Return [x, y] of the center of cell containing provided text 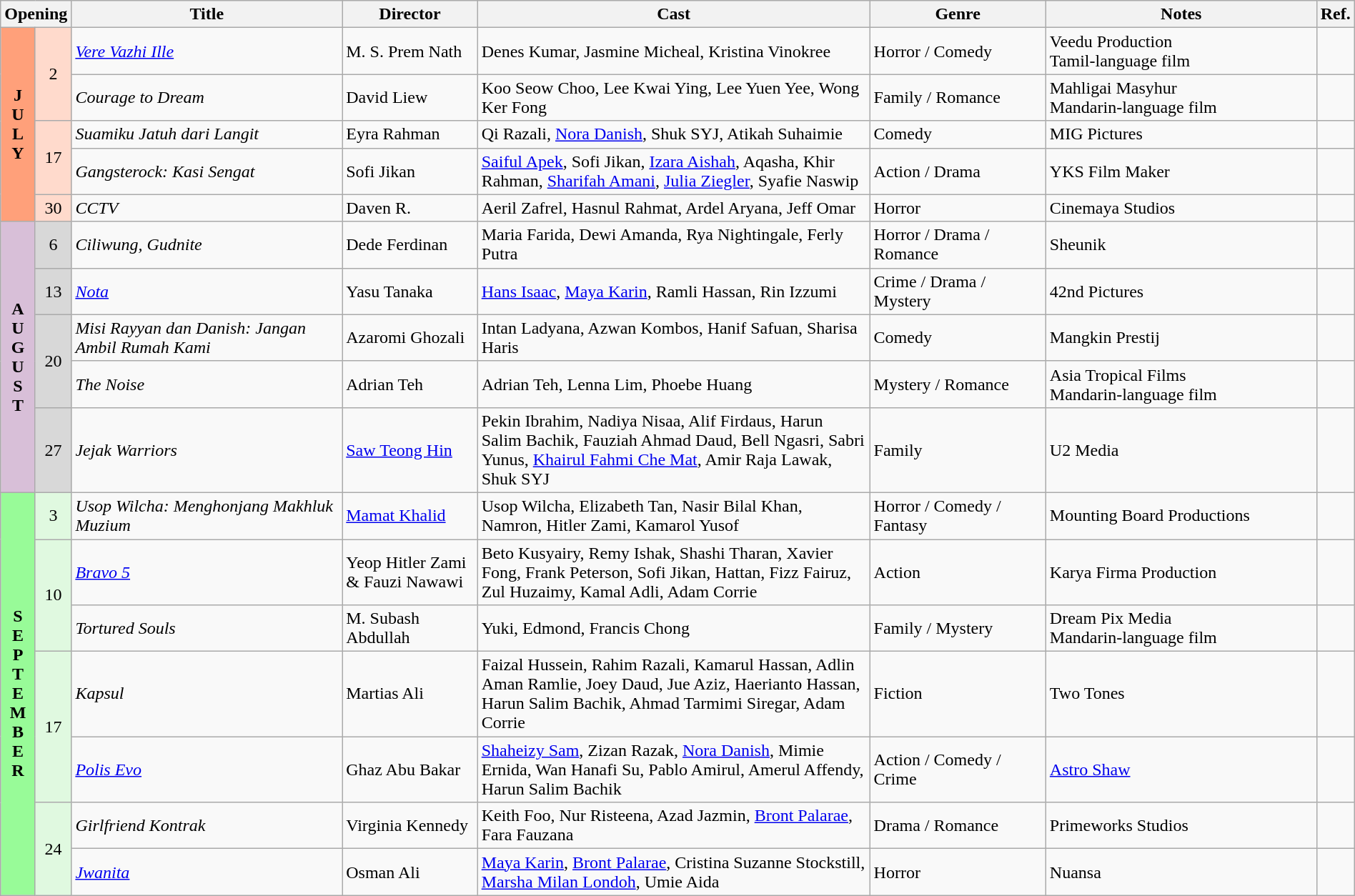
Action / Drama [958, 171]
Horror / Comedy / Fantasy [958, 516]
Kapsul [207, 695]
Cinemaya Studios [1181, 208]
Opening [36, 14]
Adrian Teh, Lenna Lim, Phoebe Huang [673, 384]
Drama / Romance [958, 826]
Horror / Drama / Romance [958, 244]
42nd Pictures [1181, 292]
AUGUST [19, 357]
Mahligai MasyhurMandarin-language film [1181, 97]
Astro Shaw [1181, 770]
Virginia Kennedy [410, 826]
Courage to Dream [207, 97]
Fiction [958, 695]
Azaromi Ghozali [410, 337]
Daven R. [410, 208]
Usop Wilcha: Menghonjang Makhluk Muzium [207, 516]
Yasu Tanaka [410, 292]
M. S. Prem Nath [410, 51]
Horror / Comedy [958, 51]
Aeril Zafrel, Hasnul Rahmat, Ardel Aryana, Jeff Omar [673, 208]
Mystery / Romance [958, 384]
Primeworks Studios [1181, 826]
Osman Ali [410, 872]
Mangkin Prestij [1181, 337]
Yuki, Edmond, Francis Chong [673, 629]
Saiful Apek, Sofi Jikan, Izara Aishah, Aqasha, Khir Rahman, Sharifah Amani, Julia Ziegler, Syafie Naswip [673, 171]
Adrian Teh [410, 384]
Eyra Rahman [410, 134]
Action [958, 572]
24 [53, 849]
Asia Tropical FilmsMandarin-language film [1181, 384]
Dede Ferdinan [410, 244]
Gangsterock: Kasi Sengat [207, 171]
Ref. [1335, 14]
3 [53, 516]
CCTV [207, 208]
Misi Rayyan dan Danish: Jangan Ambil Rumah Kami [207, 337]
Director [410, 14]
Genre [958, 14]
Cast [673, 14]
10 [53, 594]
Sheunik [1181, 244]
Nota [207, 292]
Saw Teong Hin [410, 450]
Family / Romance [958, 97]
Shaheizy Sam, Zizan Razak, Nora Danish, Mimie Ernida, Wan Hanafi Su, Pablo Amirul, Amerul Affendy, Harun Salim Bachik [673, 770]
Dream Pix MediaMandarin-language film [1181, 629]
Polis Evo [207, 770]
20 [53, 361]
Crime / Drama / Mystery [958, 292]
27 [53, 450]
Tortured Souls [207, 629]
Vere Vazhi Ille [207, 51]
Suamiku Jatuh dari Langit [207, 134]
Jejak Warriors [207, 450]
Family / Mystery [958, 629]
Denes Kumar, Jasmine Micheal, Kristina Vinokree [673, 51]
Martias Ali [410, 695]
Action / Comedy / Crime [958, 770]
M. Subash Abdullah [410, 629]
Veedu ProductionTamil-language film [1181, 51]
30 [53, 208]
Koo Seow Choo, Lee Kwai Ying, Lee Yuen Yee, Wong Ker Fong [673, 97]
Maria Farida, Dewi Amanda, Rya Nightingale, Ferly Putra [673, 244]
Ciliwung, Gudnite [207, 244]
Two Tones [1181, 695]
Sofi Jikan [410, 171]
Beto Kusyairy, Remy Ishak, Shashi Tharan, Xavier Fong, Frank Peterson, Sofi Jikan, Hattan, Fizz Fairuz, Zul Huzaimy, Kamal Adli, Adam Corrie [673, 572]
U2 Media [1181, 450]
Ghaz Abu Bakar [410, 770]
Notes [1181, 14]
Intan Ladyana, Azwan Kombos, Hanif Safuan, Sharisa Haris [673, 337]
6 [53, 244]
Karya Firma Production [1181, 572]
David Liew [410, 97]
Family [958, 450]
Jwanita [207, 872]
Title [207, 14]
Maya Karin, Bront Palarae, Cristina Suzanne Stockstill, Marsha Milan Londoh, Umie Aida [673, 872]
Mounting Board Productions [1181, 516]
Nuansa [1181, 872]
Yeop Hitler Zami & Fauzi Nawawi [410, 572]
Bravo 5 [207, 572]
Hans Isaac, Maya Karin, Ramli Hassan, Rin Izzumi [673, 292]
The Noise [207, 384]
2 [53, 74]
JULY [19, 124]
13 [53, 292]
Mamat Khalid [410, 516]
Girlfriend Kontrak [207, 826]
YKS Film Maker [1181, 171]
Usop Wilcha, Elizabeth Tan, Nasir Bilal Khan, Namron, Hitler Zami, Kamarol Yusof [673, 516]
MIG Pictures [1181, 134]
Qi Razali, Nora Danish, Shuk SYJ, Atikah Suhaimie [673, 134]
SEPTEMBER [19, 693]
Keith Foo, Nur Risteena, Azad Jazmin, Bront Palarae, Fara Fauzana [673, 826]
